Output the [X, Y] coordinate of the center of the cell containing the given text.  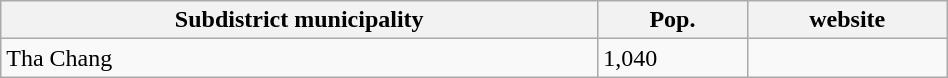
Pop. [673, 20]
website [847, 20]
Subdistrict municipality [300, 20]
Tha Chang [300, 58]
1,040 [673, 58]
